Locate the cell with the specified text and output its (X, Y) center coordinate. 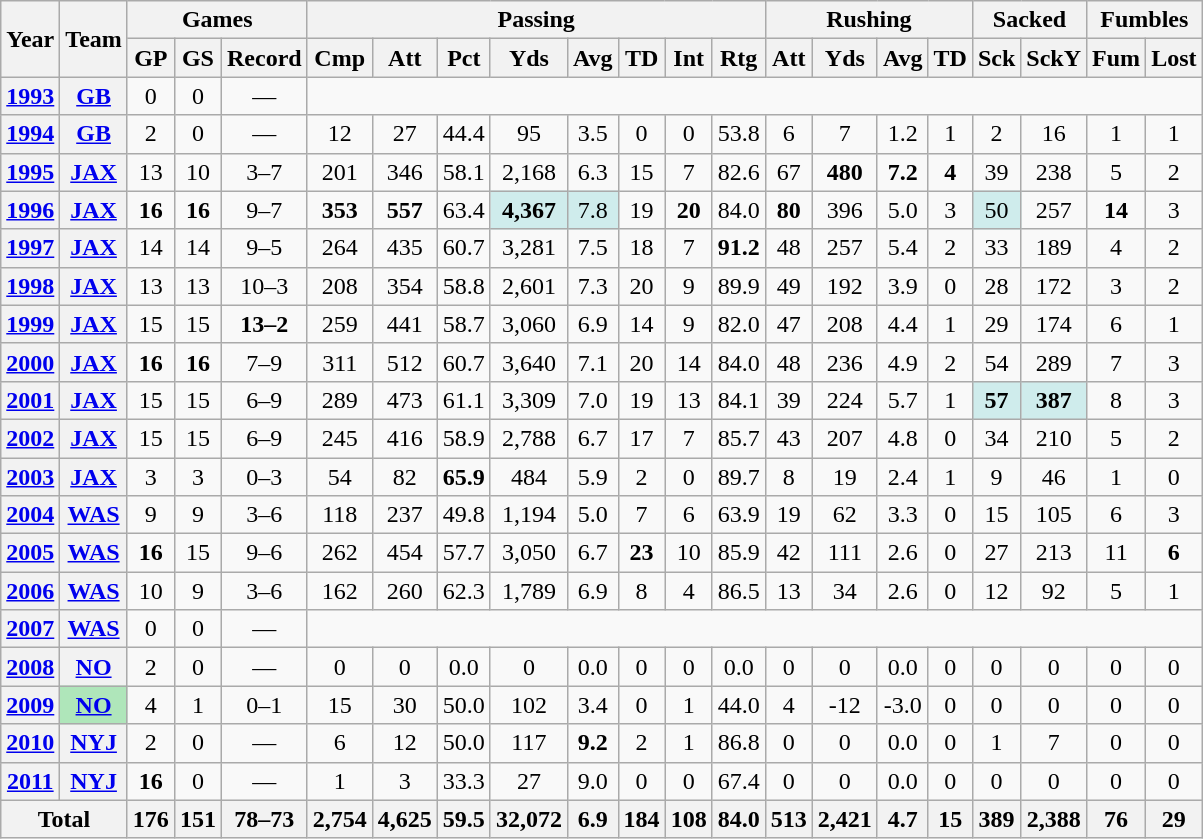
SckY (1054, 58)
82 (404, 477)
2004 (30, 515)
11 (1116, 553)
43 (788, 438)
13–2 (264, 324)
Lost (1174, 58)
9–7 (264, 210)
Rushing (868, 20)
1996 (30, 210)
224 (844, 400)
47 (788, 324)
86.5 (738, 591)
30 (404, 705)
7.3 (592, 286)
4,367 (528, 210)
9–6 (264, 553)
3,309 (528, 400)
2,601 (528, 286)
2006 (30, 591)
62 (844, 515)
396 (844, 210)
57 (996, 400)
6.3 (592, 172)
354 (404, 286)
59.5 (464, 819)
387 (1054, 400)
Pct (464, 58)
3,640 (528, 362)
4.9 (902, 362)
2,421 (844, 819)
2007 (30, 629)
213 (1054, 553)
7–9 (264, 362)
389 (996, 819)
32,072 (528, 819)
262 (340, 553)
61.1 (464, 400)
238 (1054, 172)
512 (404, 362)
0–3 (264, 477)
58.7 (464, 324)
85.9 (738, 553)
2001 (30, 400)
53.8 (738, 134)
245 (340, 438)
105 (1054, 515)
0–1 (264, 705)
2009 (30, 705)
259 (340, 324)
174 (1054, 324)
1995 (30, 172)
5.7 (902, 400)
2,168 (528, 172)
5.9 (592, 477)
Cmp (340, 58)
3–7 (264, 172)
76 (1116, 819)
151 (198, 819)
Fum (1116, 58)
GP (150, 58)
Int (688, 58)
346 (404, 172)
89.7 (738, 477)
172 (1054, 286)
3.5 (592, 134)
210 (1054, 438)
7.0 (592, 400)
513 (788, 819)
311 (340, 362)
1,789 (528, 591)
2008 (30, 667)
33.3 (464, 781)
82.6 (738, 172)
7.1 (592, 362)
1,194 (528, 515)
42 (788, 553)
-3.0 (902, 705)
58.9 (464, 438)
264 (340, 248)
2011 (30, 781)
4.8 (902, 438)
2,788 (528, 438)
49 (788, 286)
4.7 (902, 819)
184 (642, 819)
102 (528, 705)
435 (404, 248)
Team (94, 39)
416 (404, 438)
4,625 (404, 819)
Sacked (1029, 20)
480 (844, 172)
86.8 (738, 743)
Year (30, 39)
85.7 (738, 438)
GS (198, 58)
3,060 (528, 324)
92 (1054, 591)
1994 (30, 134)
237 (404, 515)
49.8 (464, 515)
4.4 (902, 324)
454 (404, 553)
63.9 (738, 515)
57.7 (464, 553)
67.4 (738, 781)
7.5 (592, 248)
2.4 (902, 477)
5.4 (902, 248)
10–3 (264, 286)
58.8 (464, 286)
44.0 (738, 705)
176 (150, 819)
2,388 (1054, 819)
50 (996, 210)
58.1 (464, 172)
260 (404, 591)
1997 (30, 248)
1998 (30, 286)
201 (340, 172)
28 (996, 286)
Games (217, 20)
3.3 (902, 515)
3.4 (592, 705)
207 (844, 438)
84.1 (738, 400)
67 (788, 172)
Record (264, 58)
9.0 (592, 781)
1993 (30, 96)
62.3 (464, 591)
2002 (30, 438)
80 (788, 210)
18 (642, 248)
2000 (30, 362)
189 (1054, 248)
91.2 (738, 248)
65.9 (464, 477)
9–5 (264, 248)
Fumbles (1144, 20)
2003 (30, 477)
441 (404, 324)
9.2 (592, 743)
Rtg (738, 58)
353 (340, 210)
Passing (536, 20)
63.4 (464, 210)
3,281 (528, 248)
95 (528, 134)
7.8 (592, 210)
1999 (30, 324)
192 (844, 286)
82.0 (738, 324)
7.2 (902, 172)
236 (844, 362)
Sck (996, 58)
89.9 (738, 286)
3,050 (528, 553)
111 (844, 553)
557 (404, 210)
1.2 (902, 134)
23 (642, 553)
484 (528, 477)
17 (642, 438)
108 (688, 819)
44.4 (464, 134)
Total (64, 819)
33 (996, 248)
2,754 (340, 819)
118 (340, 515)
162 (340, 591)
78–73 (264, 819)
46 (1054, 477)
3.9 (902, 286)
473 (404, 400)
-12 (844, 705)
117 (528, 743)
2005 (30, 553)
2010 (30, 743)
